Capture the cell that displays the provided text and extract its (X, Y) central coordinate. 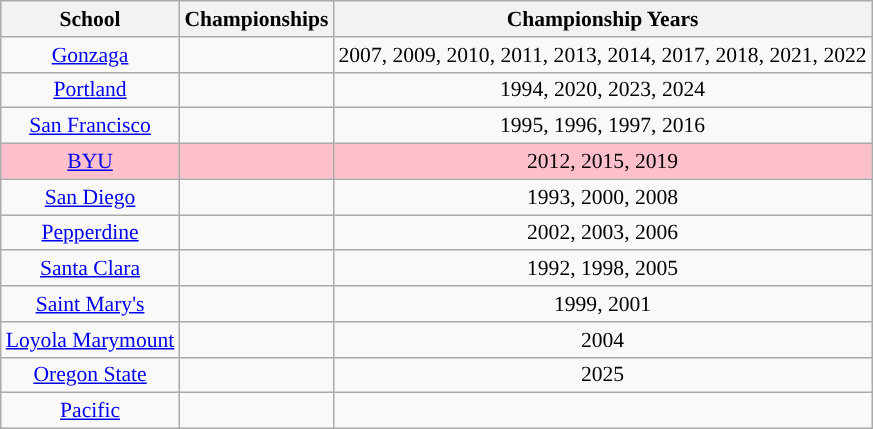
2007, 2009, 2010, 2011, 2013, 2014, 2017, 2018, 2021, 2022 (602, 55)
1992, 1998, 2005 (602, 269)
BYU (90, 162)
San Francisco (90, 126)
1999, 2001 (602, 304)
Gonzaga (90, 55)
2012, 2015, 2019 (602, 162)
Oregon State (90, 375)
Championship Years (602, 19)
2004 (602, 340)
1995, 1996, 1997, 2016 (602, 126)
San Diego (90, 197)
Saint Mary's (90, 304)
2002, 2003, 2006 (602, 233)
1993, 2000, 2008 (602, 197)
Portland (90, 90)
2025 (602, 375)
Pepperdine (90, 233)
Pacific (90, 411)
1994, 2020, 2023, 2024 (602, 90)
Championships (256, 19)
Santa Clara (90, 269)
School (90, 19)
Loyola Marymount (90, 340)
